Detect which cell encompasses the target text, then output its [X, Y] center coordinate. 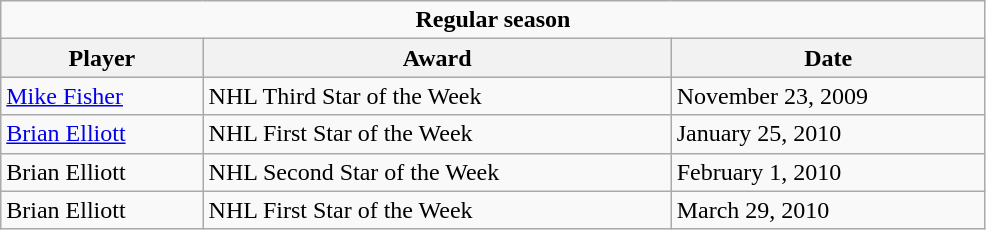
January 25, 2010 [828, 134]
Regular season [493, 20]
NHL Third Star of the Week [437, 96]
March 29, 2010 [828, 210]
NHL Second Star of the Week [437, 172]
Player [102, 58]
February 1, 2010 [828, 172]
November 23, 2009 [828, 96]
Mike Fisher [102, 96]
Award [437, 58]
Date [828, 58]
